Locate the cell with the specified text and output its [x, y] center coordinate. 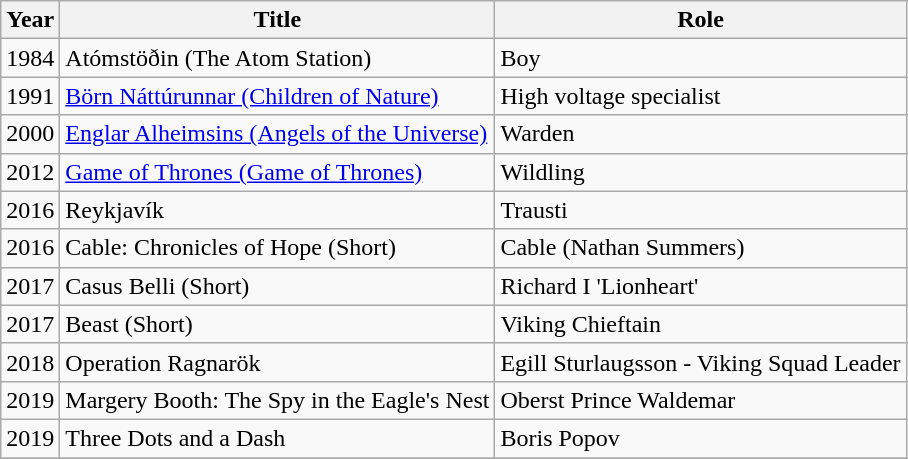
Game of Thrones (Game of Thrones) [278, 172]
Casus Belli (Short) [278, 286]
2018 [30, 362]
High voltage specialist [700, 96]
Year [30, 20]
Reykjavík [278, 210]
1984 [30, 58]
Englar Alheimsins (Angels of the Universe) [278, 134]
Trausti [700, 210]
Title [278, 20]
Warden [700, 134]
Margery Booth: The Spy in the Eagle's Nest [278, 400]
Börn Náttúrunnar (Children of Nature) [278, 96]
Egill Sturlaugsson - Viking Squad Leader [700, 362]
Atómstöðin (The Atom Station) [278, 58]
Beast (Short) [278, 324]
Operation Ragnarök [278, 362]
2000 [30, 134]
Role [700, 20]
Viking Chieftain [700, 324]
Richard I 'Lionheart' [700, 286]
Boris Popov [700, 438]
Three Dots and a Dash [278, 438]
1991 [30, 96]
Cable (Nathan Summers) [700, 248]
Cable: Chronicles of Hope (Short) [278, 248]
Wildling [700, 172]
Oberst Prince Waldemar [700, 400]
2012 [30, 172]
Boy [700, 58]
